Pinpoint the cell where the given text exists, returning its [x, y] midpoint coordinate. 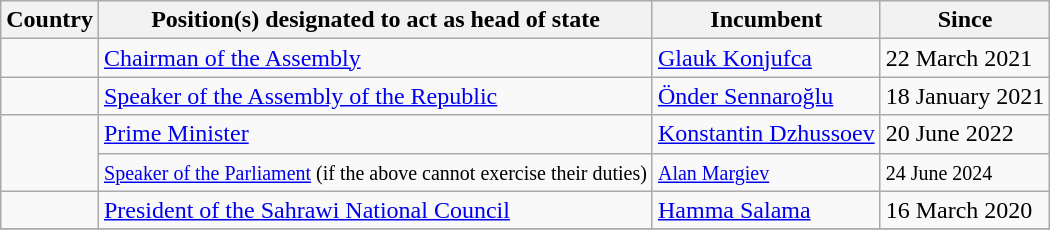
Speaker of the Assembly of the Republic [375, 96]
18 January 2021 [965, 96]
Since [965, 20]
Prime Minister [375, 134]
Glauk Konjufca [766, 58]
Position(s) designated to act as head of state [375, 20]
Konstantin Dzhussoev [766, 134]
24 June 2024 [965, 172]
Hamma Salama [766, 210]
Alan Margiev [766, 172]
Chairman of the Assembly [375, 58]
Önder Sennaroğlu [766, 96]
20 June 2022 [965, 134]
16 March 2020 [965, 210]
Incumbent [766, 20]
President of the Sahrawi National Council [375, 210]
Country [50, 20]
Speaker of the Parliament (if the above cannot exercise their duties) [375, 172]
22 March 2021 [965, 58]
